Provide the (x, y) coordinate of the cell's center where the given text is located.  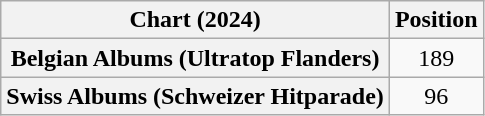
Swiss Albums (Schweizer Hitparade) (196, 96)
96 (436, 96)
Position (436, 20)
189 (436, 58)
Chart (2024) (196, 20)
Belgian Albums (Ultratop Flanders) (196, 58)
